Locate the cell with the specified text and output its (X, Y) center coordinate. 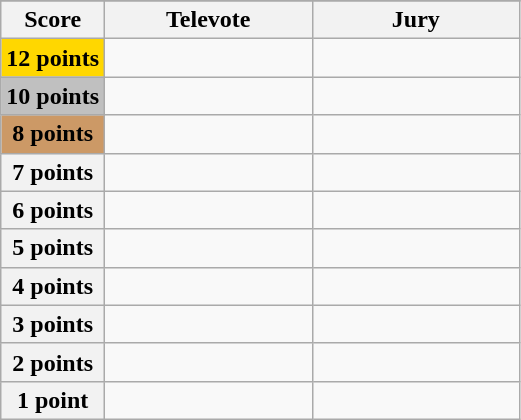
Televote (209, 20)
10 points (53, 96)
1 point (53, 400)
3 points (53, 324)
Jury (416, 20)
5 points (53, 248)
7 points (53, 172)
2 points (53, 362)
8 points (53, 134)
12 points (53, 58)
Score (53, 20)
6 points (53, 210)
4 points (53, 286)
